Scan for the cell matching the given text and deliver its [x, y] coordinate at center. 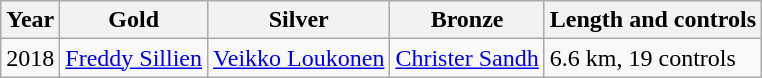
Length and controls [652, 20]
6.6 km, 19 controls [652, 58]
Year [30, 20]
Veikko Loukonen [299, 58]
Freddy Sillien [134, 58]
2018 [30, 58]
Silver [299, 20]
Christer Sandh [467, 58]
Gold [134, 20]
Bronze [467, 20]
